Return the (x, y) coordinate for the center point of the cell that contains the specified text.  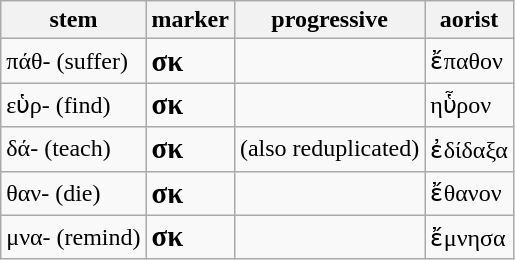
stem (74, 20)
ἐδίδαξα (470, 149)
(also reduplicated) (329, 149)
aorist (470, 20)
μνα- (remind) (74, 237)
marker (190, 20)
ἔθανον (470, 193)
ηὗρον (470, 105)
πάθ- (suffer) (74, 61)
θαν- (die) (74, 193)
ἔπαθον (470, 61)
progressive (329, 20)
δά- (teach) (74, 149)
εὑρ- (find) (74, 105)
ἔμνησα (470, 237)
